Determine the (x, y) coordinate at the center of the cell enclosing the given text.  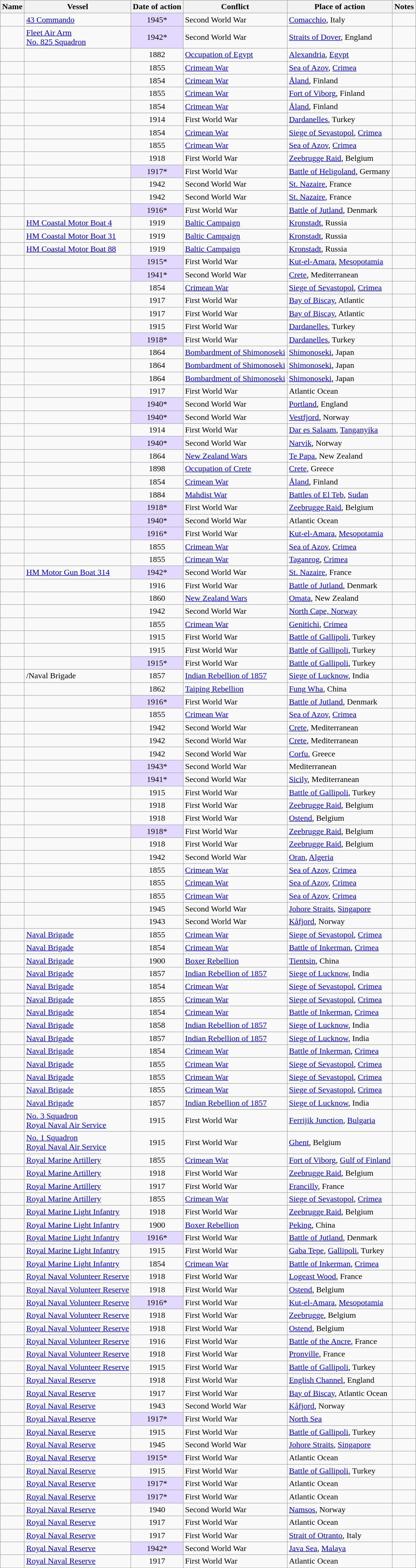
Gaba Tepe, Gallipoli, Turkey (340, 1251)
Occupation of Crete (235, 469)
1858 (157, 1025)
Ghent, Belgium (340, 1142)
Vessel (77, 7)
Pronville, France (340, 1354)
Battle of the Ancre, France (340, 1341)
Straits of Dover, England (340, 37)
Fort of Viborg, Finland (340, 93)
Bay of Biscay, Atlantic Ocean (340, 1393)
Corfu, Greece (340, 753)
Occupation of Egypt (235, 55)
Peking, China (340, 1225)
Narvik, Norway (340, 443)
Mahdist War (235, 495)
Taiping Rebellion (235, 689)
43 Commando (77, 20)
1940 (157, 1510)
Alexandria, Egypt (340, 55)
Mediterranean (340, 766)
Sicily, Mediterranean (340, 779)
Ferrijik Junction, Bulgaria (340, 1121)
1898 (157, 469)
Place of action (340, 7)
HM Coastal Motor Boat 4 (77, 223)
Comacchio, Italy (340, 20)
Name (12, 7)
English Channel, England (340, 1380)
Battle of Heligoland, Germany (340, 171)
Conflict (235, 7)
Fort of Viborg, Gulf of Finland (340, 1160)
Portland, England (340, 404)
/Naval Brigade (77, 676)
1943* (157, 766)
North Cape, Norway (340, 611)
Vestfjord, Norway (340, 417)
No. 1 SquadronRoyal Naval Air Service (77, 1142)
Tientsin, China (340, 960)
Crete, Greece (340, 469)
Date of action (157, 7)
HM Coastal Motor Boat 88 (77, 249)
Zeebrugge, Belgium (340, 1315)
North Sea (340, 1419)
HM Coastal Motor Boat 31 (77, 236)
Omata, New Zealand (340, 598)
Notes (404, 7)
Te Papa, New Zealand (340, 456)
Battles of El Teb, Sudan (340, 495)
Namsos, Norway (340, 1510)
No. 3 SquadronRoyal Naval Air Service (77, 1121)
Strait of Otranto, Italy (340, 1535)
Logeast Wood, France (340, 1277)
1945* (157, 20)
Taganrog, Crimea (340, 559)
Oran, Algeria (340, 857)
Java Sea, Malaya (340, 1548)
1882 (157, 55)
Fung Wha, China (340, 689)
Genitichi, Crimea (340, 624)
Francilly, France (340, 1186)
1860 (157, 598)
1884 (157, 495)
Dar es Salaam, Tanganyika (340, 430)
HM Motor Gun Boat 314 (77, 572)
1862 (157, 689)
Fleet Air ArmNo. 825 Squadron (77, 37)
